Return (x, y) of the center of cell containing provided text 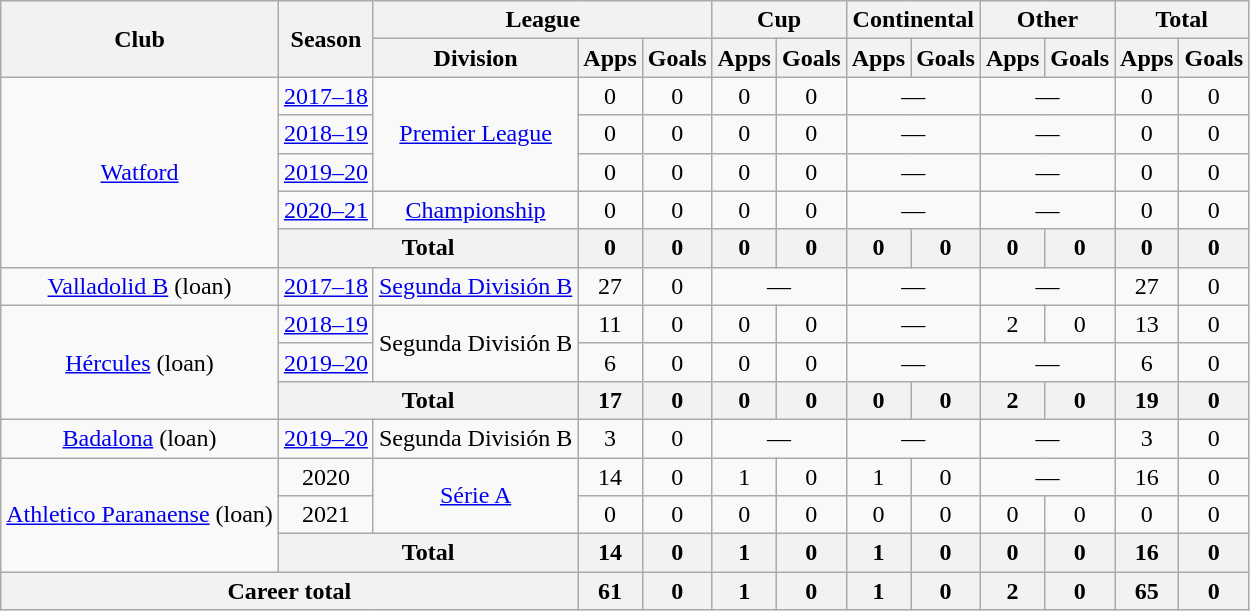
Championship (475, 210)
Continental (913, 20)
61 (610, 591)
Série A (475, 496)
Premier League (475, 134)
17 (610, 400)
Badalona (loan) (140, 438)
13 (1147, 324)
Season (326, 39)
Other (1047, 20)
Career total (290, 591)
2021 (326, 515)
Club (140, 39)
Watford (140, 172)
Hércules (loan) (140, 362)
Athletico Paranaense (loan) (140, 515)
65 (1147, 591)
19 (1147, 400)
Valladolid B (loan) (140, 286)
2020 (326, 477)
2020–21 (326, 210)
Cup (779, 20)
Division (475, 58)
11 (610, 324)
League (542, 20)
